Pinpoint the cell where the given text exists, returning its (x, y) midpoint coordinate. 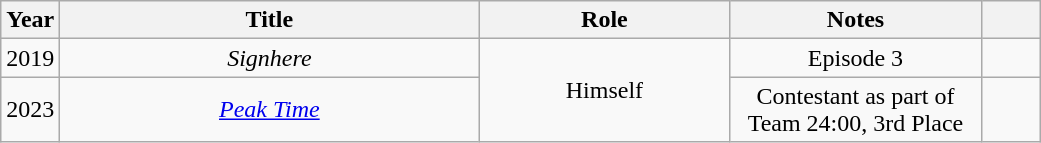
Episode 3 (856, 58)
Signhere (270, 58)
2023 (30, 110)
2019 (30, 58)
Peak Time (270, 110)
Notes (856, 20)
Title (270, 20)
Year (30, 20)
Himself (604, 90)
Contestant as part of Team 24:00, 3rd Place (856, 110)
Role (604, 20)
